Provide the (X, Y) coordinate of the cell's center where the given text is located.  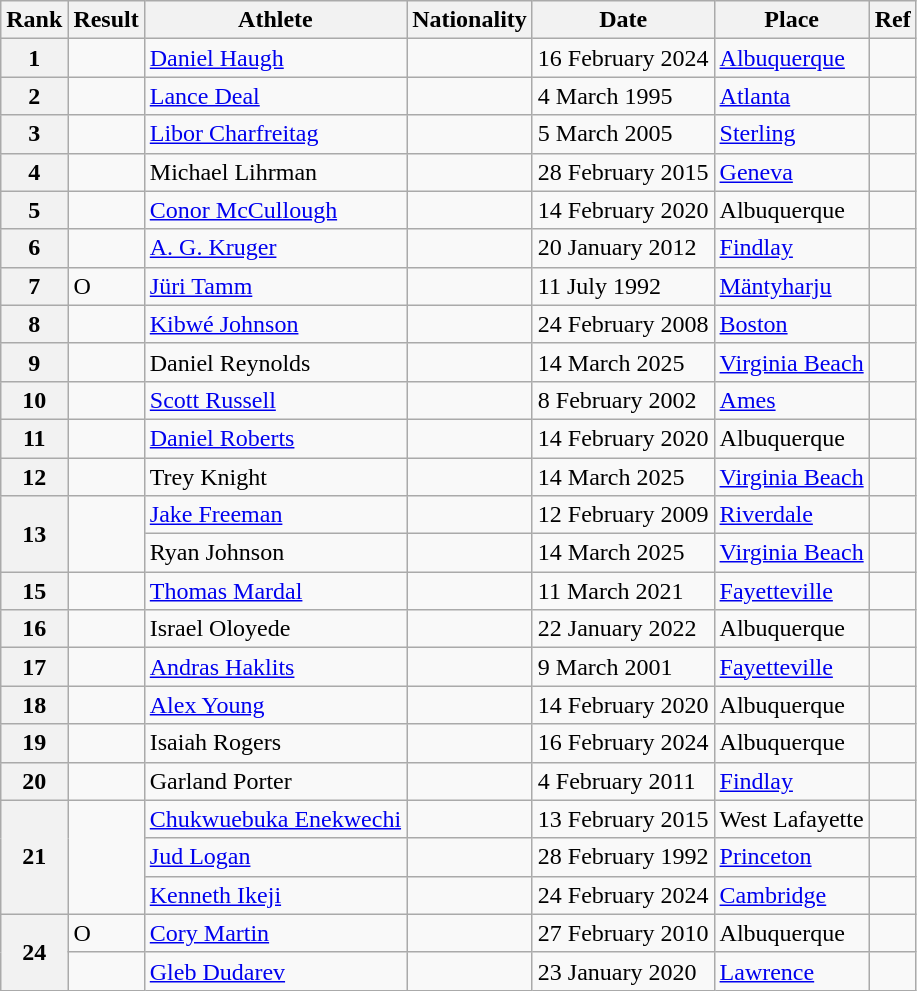
Rank (34, 20)
Athlete (275, 20)
Riverdale (792, 515)
13 February 2015 (623, 819)
1 (34, 58)
Jake Freeman (275, 515)
Jud Logan (275, 857)
18 (34, 705)
Israel Oloyede (275, 629)
5 (34, 210)
16 (34, 629)
Ryan Johnson (275, 553)
5 March 2005 (623, 134)
6 (34, 248)
Date (623, 20)
3 (34, 134)
2 (34, 96)
Conor McCullough (275, 210)
Trey Knight (275, 477)
Michael Lihrman (275, 172)
Andras Haklits (275, 667)
Garland Porter (275, 781)
Princeton (792, 857)
4 February 2011 (623, 781)
Lawrence (792, 971)
23 January 2020 (623, 971)
7 (34, 286)
Sterling (792, 134)
24 February 2008 (623, 324)
28 February 1992 (623, 857)
Alex Young (275, 705)
19 (34, 743)
8 February 2002 (623, 400)
11 July 1992 (623, 286)
9 March 2001 (623, 667)
21 (34, 857)
20 January 2012 (623, 248)
Nationality (470, 20)
12 February 2009 (623, 515)
13 (34, 534)
Isaiah Rogers (275, 743)
28 February 2015 (623, 172)
West Lafayette (792, 819)
27 February 2010 (623, 933)
15 (34, 591)
Cory Martin (275, 933)
12 (34, 477)
Ref (892, 20)
Jüri Tamm (275, 286)
Kibwé Johnson (275, 324)
8 (34, 324)
Gleb Dudarev (275, 971)
20 (34, 781)
9 (34, 362)
Geneva (792, 172)
Place (792, 20)
Boston (792, 324)
Thomas Mardal (275, 591)
Atlanta (792, 96)
Daniel Haugh (275, 58)
Scott Russell (275, 400)
17 (34, 667)
22 January 2022 (623, 629)
Daniel Reynolds (275, 362)
Chukwuebuka Enekwechi (275, 819)
24 (34, 952)
Daniel Roberts (275, 438)
Result (106, 20)
Cambridge (792, 895)
11 (34, 438)
24 February 2024 (623, 895)
4 (34, 172)
A. G. Kruger (275, 248)
Lance Deal (275, 96)
4 March 1995 (623, 96)
10 (34, 400)
Kenneth Ikeji (275, 895)
Ames (792, 400)
Mäntyharju (792, 286)
11 March 2021 (623, 591)
Libor Charfreitag (275, 134)
